Scan for the cell matching the given text and deliver its [X, Y] coordinate at center. 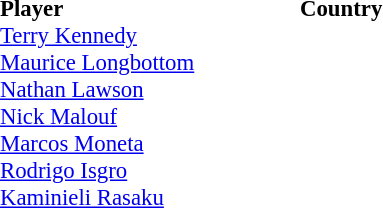
Terry Kennedy [150, 36]
Maurice Longbottom [150, 62]
Rodrigo Isgro [150, 170]
Marcos Moneta [150, 144]
Nathan Lawson [150, 90]
Nick Malouf [150, 116]
